Scan for the cell matching the given text and deliver its [x, y] coordinate at center. 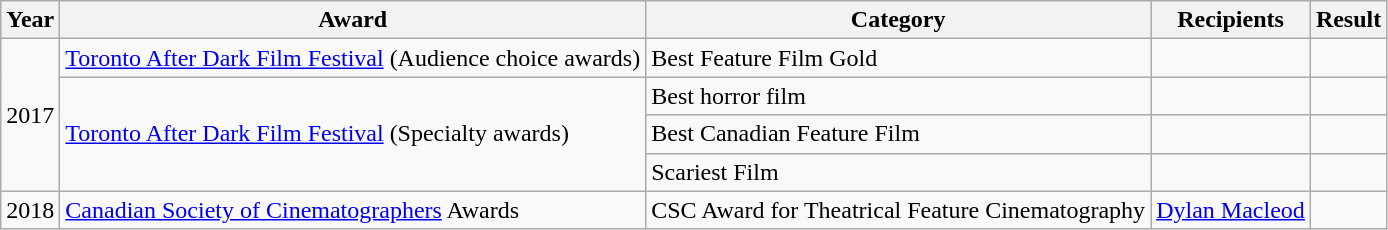
Award [353, 20]
Best horror film [898, 96]
2017 [30, 115]
Toronto After Dark Film Festival (Specialty awards) [353, 134]
Canadian Society of Cinematographers Awards [353, 210]
Recipients [1231, 20]
Best Canadian Feature Film [898, 134]
Result [1348, 20]
Best Feature Film Gold [898, 58]
Dylan Macleod [1231, 210]
Toronto After Dark Film Festival (Audience choice awards) [353, 58]
Category [898, 20]
CSC Award for Theatrical Feature Cinematography [898, 210]
Scariest Film [898, 172]
Year [30, 20]
2018 [30, 210]
